Extract the (x, y) coordinate from the center of the cell holding the provided text.  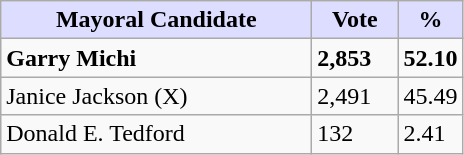
Garry Michi (156, 58)
2,491 (355, 96)
Janice Jackson (X) (156, 96)
52.10 (430, 58)
Donald E. Tedford (156, 134)
45.49 (430, 96)
132 (355, 134)
% (430, 20)
2,853 (355, 58)
2.41 (430, 134)
Mayoral Candidate (156, 20)
Vote (355, 20)
